Extract the [X, Y] coordinate from the center of the cell holding the provided text.  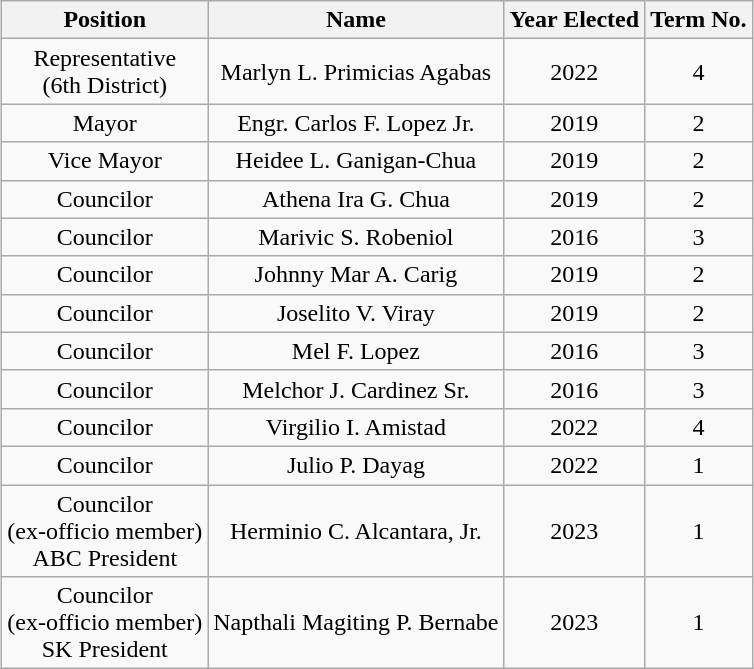
Mayor [105, 123]
Engr. Carlos F. Lopez Jr. [356, 123]
Term No. [699, 20]
Marivic S. Robeniol [356, 237]
Marlyn L. Primicias Agabas [356, 72]
Joselito V. Viray [356, 313]
Councilor(ex-officio member)ABC President [105, 530]
Virgilio I. Amistad [356, 427]
Name [356, 20]
Vice Mayor [105, 161]
Mel F. Lopez [356, 351]
Councilor(ex-officio member)SK President [105, 623]
Johnny Mar A. Carig [356, 275]
Heidee L. Ganigan-Chua [356, 161]
Position [105, 20]
Melchor J. Cardinez Sr. [356, 389]
Year Elected [574, 20]
Julio P. Dayag [356, 465]
Herminio C. Alcantara, Jr. [356, 530]
Representative(6th District) [105, 72]
Athena Ira G. Chua [356, 199]
Napthali Magiting P. Bernabe [356, 623]
